Provide the (x, y) coordinate of the cell's center where the given text is located.  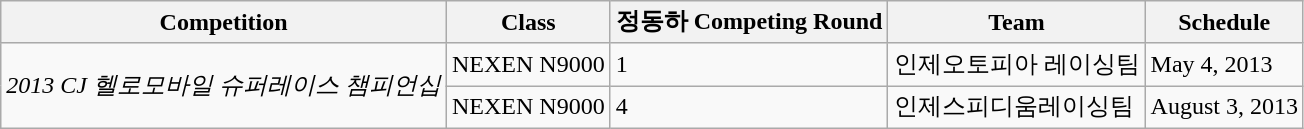
Competition (224, 22)
1 (749, 64)
정동하 Competing Round (749, 22)
May 4, 2013 (1224, 64)
인제오토피아 레이싱팀 (1016, 64)
4 (749, 108)
인제스피디움레이싱팀 (1016, 108)
Schedule (1224, 22)
Team (1016, 22)
Class (528, 22)
August 3, 2013 (1224, 108)
2013 CJ 헬로모바일 슈퍼레이스 챔피언십 (224, 86)
